Find where the given text appears and provide that cell's center as (X, Y) coordinate. 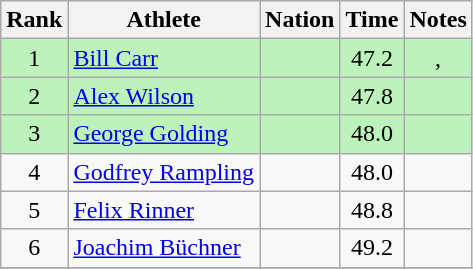
2 (34, 96)
Bill Carr (164, 58)
Godfrey Rampling (164, 172)
Time (372, 20)
George Golding (164, 134)
Nation (300, 20)
1 (34, 58)
Felix Rinner (164, 210)
5 (34, 210)
49.2 (372, 248)
Notes (438, 20)
6 (34, 248)
3 (34, 134)
Alex Wilson (164, 96)
48.8 (372, 210)
47.2 (372, 58)
47.8 (372, 96)
Athlete (164, 20)
Rank (34, 20)
, (438, 58)
Joachim Büchner (164, 248)
4 (34, 172)
